Detect which cell encompasses the target text, then output its [X, Y] center coordinate. 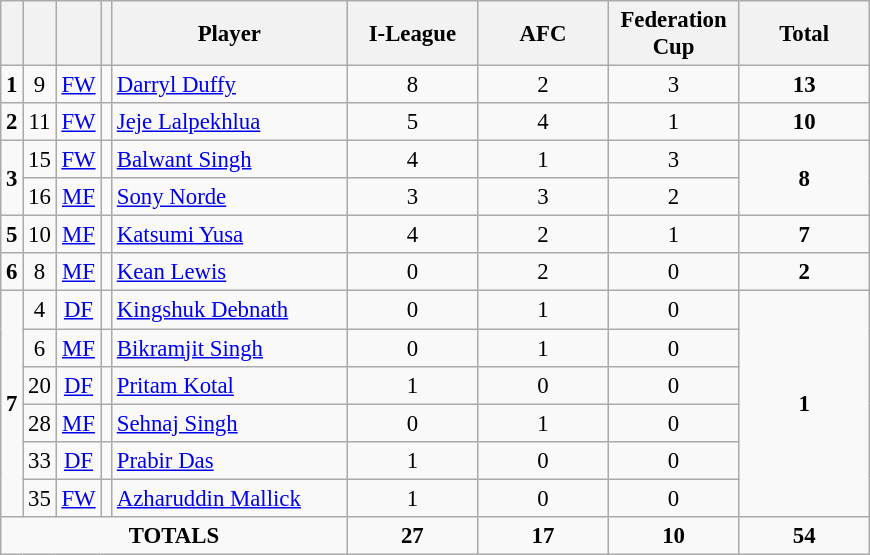
Total [804, 34]
20 [40, 385]
17 [544, 536]
I-League [412, 34]
9 [40, 85]
Sony Norde [229, 197]
Prabir Das [229, 460]
33 [40, 460]
Kean Lewis [229, 273]
Sehnaj Singh [229, 423]
AFC [544, 34]
Jeje Lalpekhlua [229, 122]
16 [40, 197]
35 [40, 498]
28 [40, 423]
27 [412, 536]
Player [229, 34]
Pritam Kotal [229, 385]
15 [40, 160]
Kingshuk Debnath [229, 310]
Balwant Singh [229, 160]
11 [40, 122]
Darryl Duffy [229, 85]
Katsumi Yusa [229, 235]
13 [804, 85]
TOTALS [174, 536]
Bikramjit Singh [229, 348]
Federation Cup [674, 34]
54 [804, 536]
Azharuddin Mallick [229, 498]
